For the text-containing cell, return its midpoint in [x, y] coordinate format. 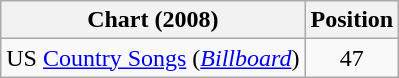
Position [352, 20]
Chart (2008) [153, 20]
US Country Songs (Billboard) [153, 58]
47 [352, 58]
